Output the (x, y) coordinate of the center of the cell containing the given text.  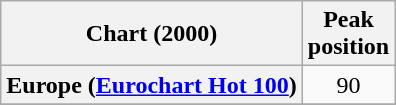
Peakposition (348, 34)
Europe (Eurochart Hot 100) (152, 85)
90 (348, 85)
Chart (2000) (152, 34)
